Find where the given text appears and provide that cell's center as (X, Y) coordinate. 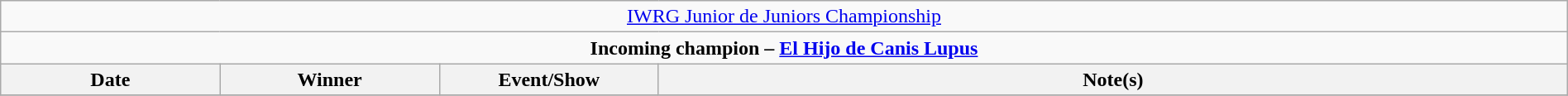
Date (111, 79)
IWRG Junior de Juniors Championship (784, 17)
Winner (329, 79)
Event/Show (549, 79)
Note(s) (1113, 79)
Incoming champion – El Hijo de Canis Lupus (784, 48)
